Identify which cell holds the provided text, then report its [X, Y] central coordinate. 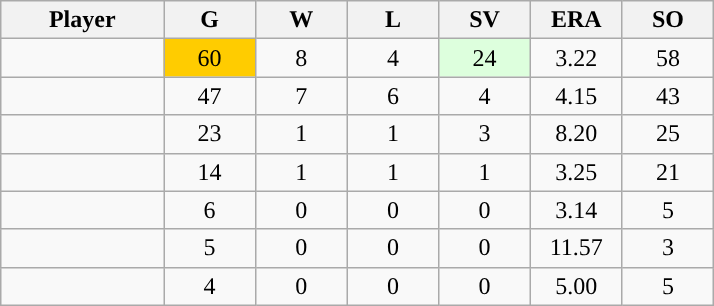
5.00 [576, 286]
SV [485, 20]
L [393, 20]
11.57 [576, 248]
8.20 [576, 134]
W [301, 20]
25 [668, 134]
24 [485, 58]
58 [668, 58]
43 [668, 96]
G [210, 20]
ERA [576, 20]
4.15 [576, 96]
7 [301, 96]
60 [210, 58]
3.25 [576, 172]
14 [210, 172]
23 [210, 134]
Player [82, 20]
3.14 [576, 210]
8 [301, 58]
47 [210, 96]
21 [668, 172]
SO [668, 20]
3.22 [576, 58]
